Extract the [x, y] coordinate from the center of the cell holding the provided text.  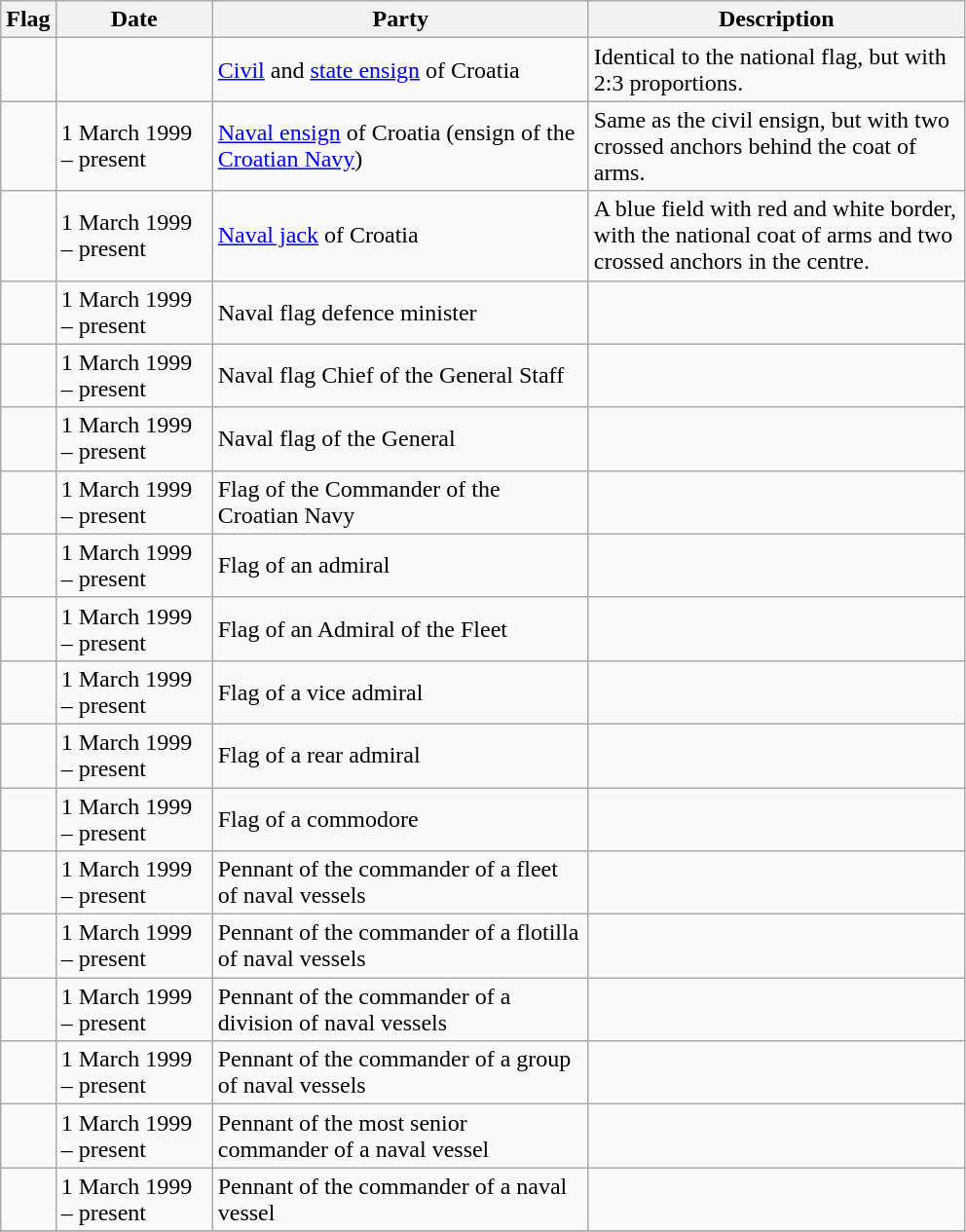
Pennant of the commander of a fleet of naval vessels [400, 882]
Party [400, 19]
Flag of a vice admiral [400, 691]
Naval flag defence minister [400, 312]
Pennant of the most senior commander of a naval vessel [400, 1136]
Pennant of the commander of a group of naval vessels [400, 1073]
Pennant of the commander of a division of naval vessels [400, 1009]
Identical to the national flag, but with 2:3 proportions. [776, 70]
Date [134, 19]
Description [776, 19]
Flag of an admiral [400, 565]
Flag of an Admiral of the Fleet [400, 629]
A blue field with red and white border, with the national coat of arms and two crossed anchors in the centre. [776, 236]
Flag of the Commander of the Croatian Navy [400, 503]
Naval flag Chief of the General Staff [400, 376]
Flag [28, 19]
Pennant of the commander of a flotilla of naval vessels [400, 947]
Naval ensign of Croatia (ensign of the Croatian Navy) [400, 146]
Pennant of the commander of a naval vessel [400, 1200]
Naval flag of the General [400, 438]
Flag of a rear admiral [400, 756]
Civil and state ensign of Croatia [400, 70]
Naval jack of Croatia [400, 236]
Flag of a commodore [400, 818]
Same as the civil ensign, but with two crossed anchors behind the coat of arms. [776, 146]
